Return the (x, y) coordinate for the center point of the cell that contains the specified text.  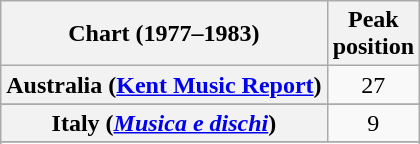
9 (373, 123)
27 (373, 85)
Italy (Musica e dischi) (164, 123)
Australia (Kent Music Report) (164, 85)
Peakposition (373, 34)
Chart (1977–1983) (164, 34)
